Scan for the cell matching the given text and deliver its [X, Y] coordinate at center. 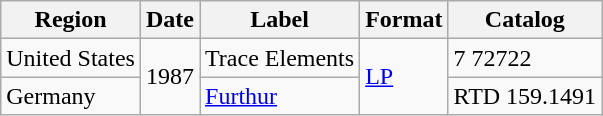
Region [71, 20]
LP [404, 77]
7 72722 [525, 58]
Label [280, 20]
Furthur [280, 96]
Format [404, 20]
RTD 159.1491 [525, 96]
United States [71, 58]
Trace Elements [280, 58]
Germany [71, 96]
Date [170, 20]
Catalog [525, 20]
1987 [170, 77]
